Identify which cell holds the provided text, then report its [x, y] central coordinate. 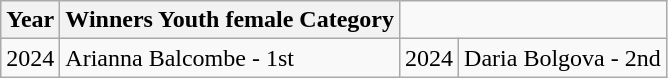
Winners Youth female Category [230, 20]
Daria Bolgova - 2nd [563, 58]
Year [30, 20]
Arianna Balcombe - 1st [230, 58]
